Search for the cell housing the specified text and yield its [X, Y] center coordinate. 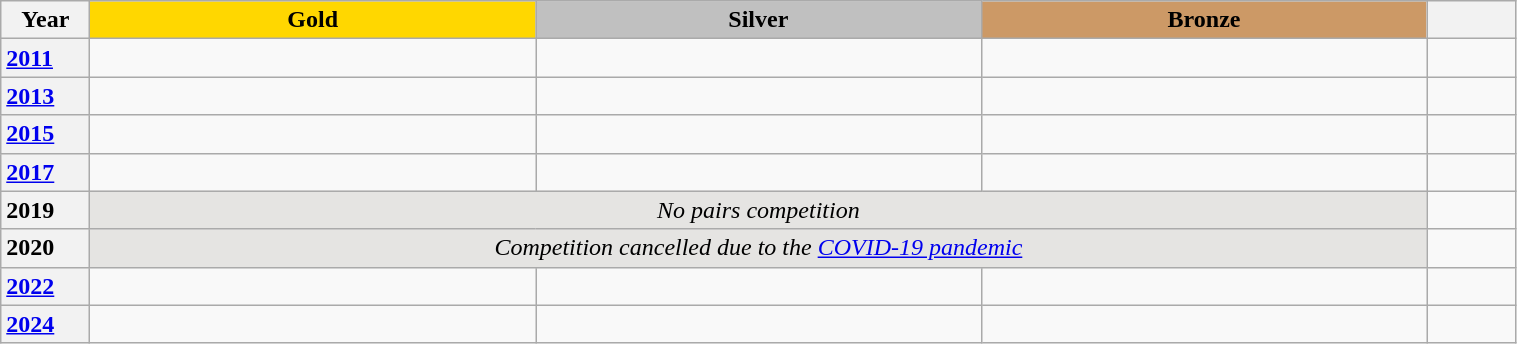
Competition cancelled due to the COVID-19 pandemic [758, 248]
2019 [46, 210]
Gold [313, 20]
Year [46, 20]
2015 [46, 134]
2022 [46, 286]
No pairs competition [758, 210]
2017 [46, 172]
2013 [46, 96]
2011 [46, 58]
Silver [759, 20]
Bronze [1204, 20]
2020 [46, 248]
2024 [46, 324]
